Detect which cell encompasses the target text, then output its (X, Y) center coordinate. 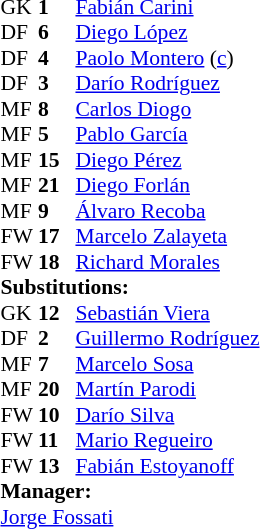
Álvaro Recoba (167, 211)
9 (57, 211)
Pablo García (167, 135)
Darío Rodríguez (167, 83)
21 (57, 185)
17 (57, 237)
Marcelo Zalayeta (167, 237)
Marcelo Sosa (167, 364)
20 (57, 389)
Mario Regueiro (167, 441)
GK (19, 313)
13 (57, 466)
15 (57, 160)
7 (57, 364)
Carlos Diogo (167, 109)
4 (57, 58)
Darío Silva (167, 415)
18 (57, 262)
2 (57, 339)
Sebastián Viera (167, 313)
8 (57, 109)
Fabián Estoyanoff (167, 466)
5 (57, 135)
6 (57, 33)
3 (57, 83)
10 (57, 415)
11 (57, 441)
Martín Parodi (167, 389)
Manager: (130, 491)
Guillermo Rodríguez (167, 339)
Substitutions: (130, 287)
Paolo Montero (c) (167, 58)
Diego Forlán (167, 185)
Diego Pérez (167, 160)
12 (57, 313)
Richard Morales (167, 262)
Diego López (167, 33)
